For the text-containing cell, return its midpoint in (x, y) coordinate format. 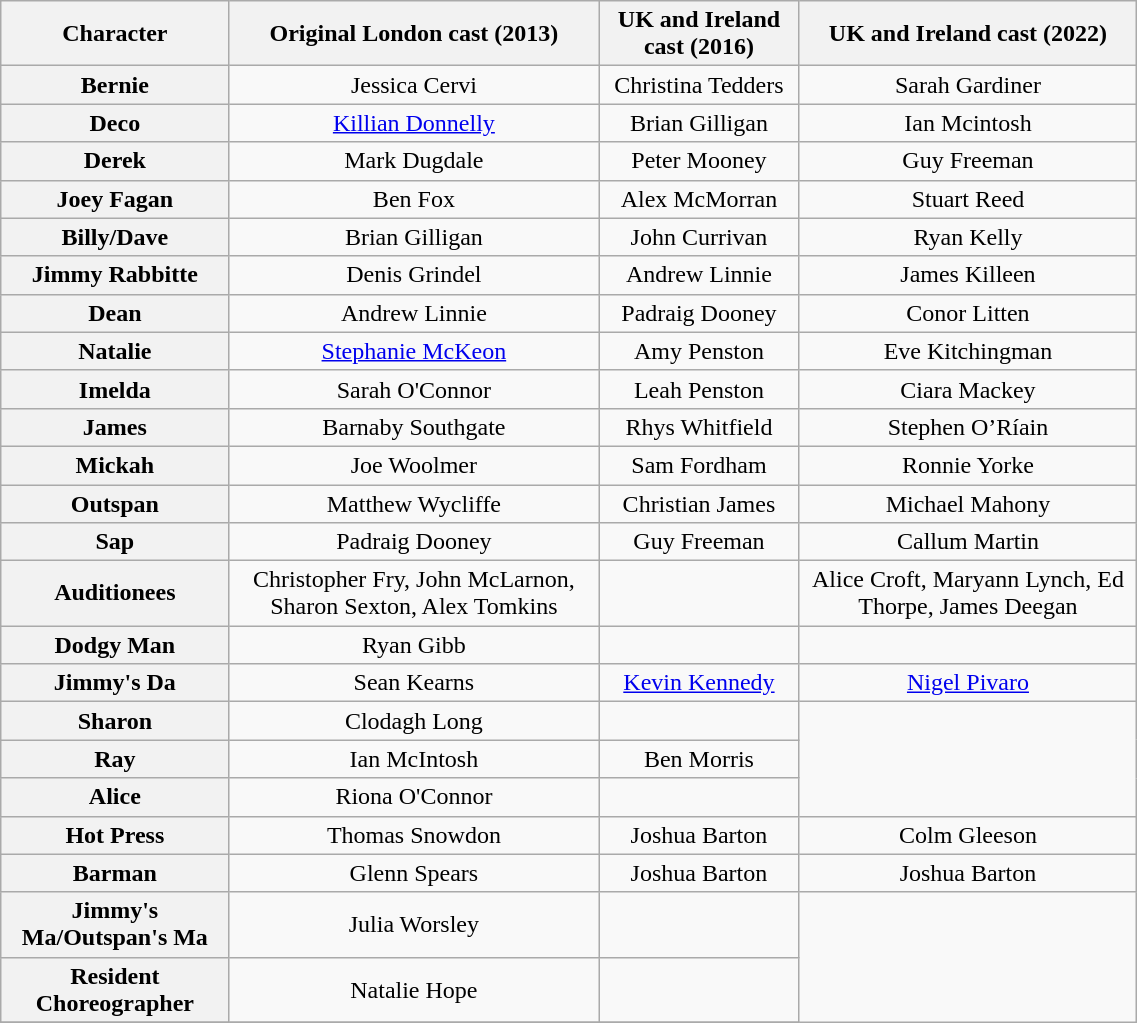
Ian Mcintosh (968, 123)
Eve Kitchingman (968, 351)
Sharon (115, 721)
Joey Fagan (115, 199)
Ciara Mackey (968, 389)
Resident Choreographer (115, 990)
Nigel Pivaro (968, 683)
Ray (115, 759)
Rhys Whitfield (699, 427)
Stephen O’Ríain (968, 427)
UK and Ireland cast (2022) (968, 34)
Bernie (115, 85)
Imelda (115, 389)
Barman (115, 873)
Outspan (115, 503)
Sarah O'Connor (414, 389)
Hot Press (115, 835)
Christopher Fry, John McLarnon, Sharon Sexton, Alex Tomkins (414, 594)
Original London cast (2013) (414, 34)
Barnaby Southgate (414, 427)
John Currivan (699, 237)
Thomas Snowdon (414, 835)
Sean Kearns (414, 683)
Clodagh Long (414, 721)
James (115, 427)
Colm Gleeson (968, 835)
Ben Fox (414, 199)
Stuart Reed (968, 199)
Matthew Wycliffe (414, 503)
Ben Morris (699, 759)
Riona O'Connor (414, 797)
Ian McIntosh (414, 759)
Denis Grindel (414, 275)
Ronnie Yorke (968, 465)
Sap (115, 542)
Natalie (115, 351)
Jimmy's Da (115, 683)
Alex McMorran (699, 199)
Glenn Spears (414, 873)
Mickah (115, 465)
Alice (115, 797)
Callum Martin (968, 542)
Michael Mahony (968, 503)
Julia Worsley (414, 924)
James Killeen (968, 275)
Ryan Kelly (968, 237)
Dean (115, 313)
Character (115, 34)
Billy/Dave (115, 237)
Jessica Cervi (414, 85)
Kevin Kennedy (699, 683)
Jimmy's Ma/Outspan's Ma (115, 924)
Christina Tedders (699, 85)
Killian Donnelly (414, 123)
Peter Mooney (699, 161)
Sarah Gardiner (968, 85)
Leah Penston (699, 389)
Dodgy Man (115, 645)
Natalie Hope (414, 990)
UK and Ireland cast (2016) (699, 34)
Auditionees (115, 594)
Ryan Gibb (414, 645)
Joe Woolmer (414, 465)
Jimmy Rabbitte (115, 275)
Sam Fordham (699, 465)
Christian James (699, 503)
Mark Dugdale (414, 161)
Deco (115, 123)
Stephanie McKeon (414, 351)
Amy Penston (699, 351)
Conor Litten (968, 313)
Alice Croft, Maryann Lynch, Ed Thorpe, James Deegan (968, 594)
Derek (115, 161)
